Pinpoint the cell where the given text exists, returning its (X, Y) midpoint coordinate. 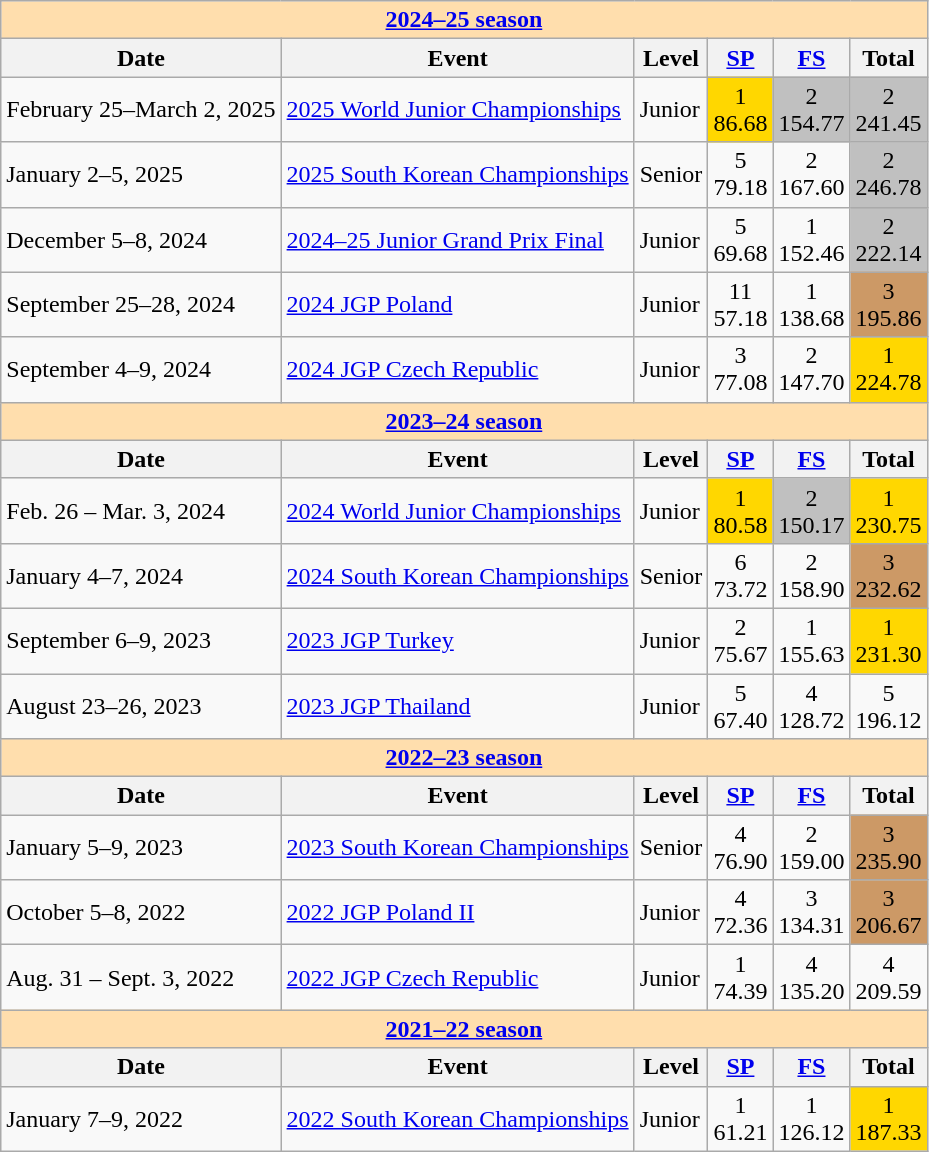
5 69.68 (740, 240)
September 25–28, 2024 (141, 304)
February 25–March 2, 2025 (141, 110)
2022 JGP Poland II (458, 912)
1 230.75 (888, 510)
2025 South Korean Championships (458, 174)
1 155.63 (812, 640)
2024 JGP Poland (458, 304)
1 80.58 (740, 510)
1 152.46 (812, 240)
2 159.00 (812, 848)
4 72.36 (740, 912)
3 232.62 (888, 576)
1 231.30 (888, 640)
2 167.60 (812, 174)
2 241.45 (888, 110)
2024–25 Junior Grand Prix Final (458, 240)
3 235.90 (888, 848)
1 187.33 (888, 1118)
August 23–26, 2023 (141, 706)
2023 South Korean Championships (458, 848)
1 74.39 (740, 978)
2 150.17 (812, 510)
December 5–8, 2024 (141, 240)
1 224.78 (888, 370)
4 135.20 (812, 978)
3 134.31 (812, 912)
2024–25 season (464, 20)
2024 South Korean Championships (458, 576)
2 222.14 (888, 240)
2 154.77 (812, 110)
2 158.90 (812, 576)
2021–22 season (464, 1029)
September 6–9, 2023 (141, 640)
2023 JGP Thailand (458, 706)
2024 JGP Czech Republic (458, 370)
2022 South Korean Championships (458, 1118)
1 61.21 (740, 1118)
5 196.12 (888, 706)
11 57.18 (740, 304)
1 126.12 (812, 1118)
2022 JGP Czech Republic (458, 978)
6 73.72 (740, 576)
4 209.59 (888, 978)
January 4–7, 2024 (141, 576)
2025 World Junior Championships (458, 110)
4 76.90 (740, 848)
2024 World Junior Championships (458, 510)
Aug. 31 – Sept. 3, 2022 (141, 978)
1 86.68 (740, 110)
October 5–8, 2022 (141, 912)
Feb. 26 – Mar. 3, 2024 (141, 510)
3 77.08 (740, 370)
2 147.70 (812, 370)
2 246.78 (888, 174)
4 128.72 (812, 706)
September 4–9, 2024 (141, 370)
January 7–9, 2022 (141, 1118)
1 138.68 (812, 304)
2023–24 season (464, 421)
2 75.67 (740, 640)
2022–23 season (464, 758)
2023 JGP Turkey (458, 640)
January 5–9, 2023 (141, 848)
5 67.40 (740, 706)
3 206.67 (888, 912)
3 195.86 (888, 304)
January 2–5, 2025 (141, 174)
5 79.18 (740, 174)
